Scan for the cell matching the given text and deliver its (x, y) coordinate at center. 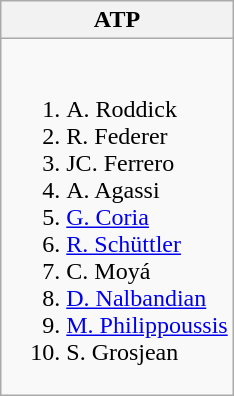
ATP (117, 20)
A. Roddick R. Federer JC. Ferrero A. Agassi G. Coria R. Schüttler C. Moyá D. Nalbandian M. Philippoussis S. Grosjean (117, 217)
